Provide the [X, Y] coordinate of the cell's center where the given text is located.  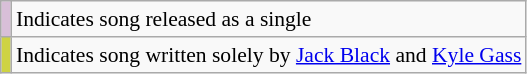
Indicates song released as a single [269, 19]
Indicates song written solely by Jack Black and Kyle Gass [269, 55]
